For the text-containing cell, return its midpoint in [x, y] coordinate format. 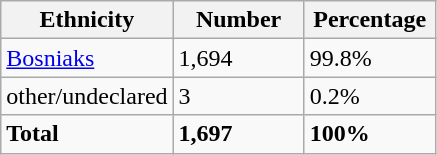
Ethnicity [87, 20]
Bosniaks [87, 58]
other/undeclared [87, 96]
Number [238, 20]
Percentage [370, 20]
1,697 [238, 134]
100% [370, 134]
99.8% [370, 58]
1,694 [238, 58]
0.2% [370, 96]
3 [238, 96]
Total [87, 134]
